Capture the cell that displays the provided text and extract its [x, y] central coordinate. 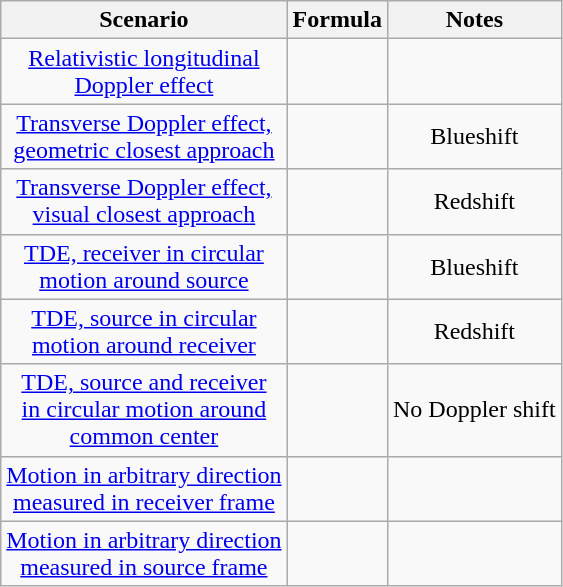
No Doppler shift [474, 410]
Transverse Doppler effect,geometric closest approach [144, 136]
TDE, source and receiverin circular motion aroundcommon center [144, 410]
Motion in arbitrary directionmeasured in receiver frame [144, 488]
Motion in arbitrary directionmeasured in source frame [144, 554]
Scenario [144, 20]
Relativistic longitudinalDoppler effect [144, 72]
Transverse Doppler effect,visual closest approach [144, 202]
Formula [337, 20]
TDE, source in circularmotion around receiver [144, 332]
TDE, receiver in circularmotion around source [144, 266]
Notes [474, 20]
